Return the [x, y] coordinate for the center point of the cell that contains the specified text.  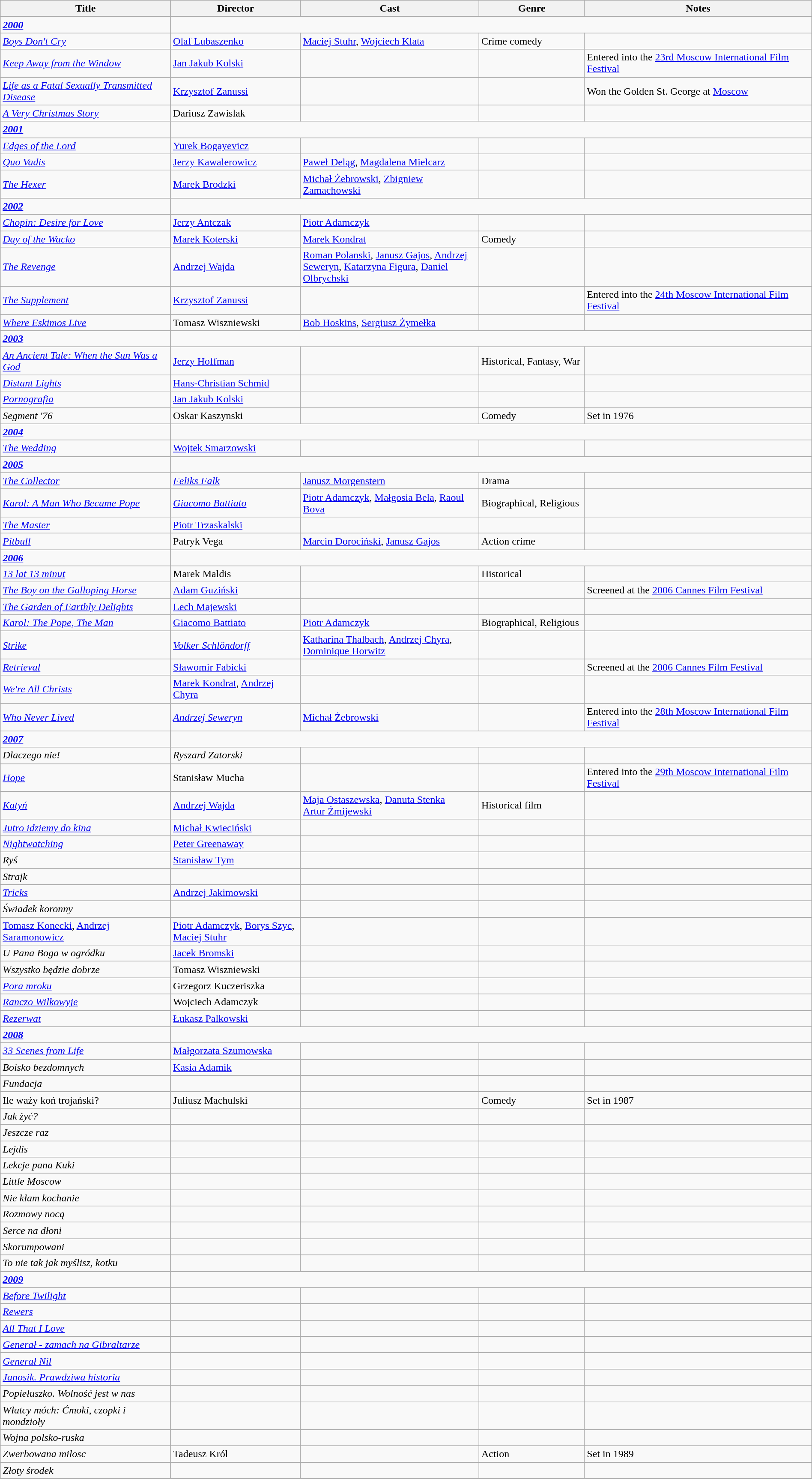
Set in 1989 [698, 1454]
13 lat 13 minut [86, 574]
Paweł Deląg, Magdalena Mielcarz [390, 162]
2000 [86, 25]
Action crime [531, 541]
Notes [698, 9]
Jeszcze raz [86, 1132]
Boisko bezdomnych [86, 1067]
Historical film [531, 805]
Jerzy Antczak [236, 222]
Ile waży koń trojański? [86, 1100]
Stanisław Tym [236, 860]
Keep Away from the Window [86, 63]
Historical, Fantasy, War [531, 361]
Volker Schlöndorff [236, 645]
2005 [86, 464]
Historical [531, 574]
Jerzy Kawalerowicz [236, 162]
Andrzej Jakimowski [236, 893]
Boys Don't Cry [86, 41]
We're All Christs [86, 689]
Łukasz Palkowski [236, 1018]
Hans-Christian Schmid [236, 383]
Strike [86, 645]
Dlaczego nie! [86, 755]
Fundacja [86, 1084]
Segment '76 [86, 416]
Popiełuszko. Wolność jest w nas [86, 1393]
2008 [86, 1035]
Patryk Vega [236, 541]
Pora mroku [86, 986]
Marek Kondrat [390, 239]
Katharina Thalbach, Andrzej Chyra, Dominique Horwitz [390, 645]
U Pana Boga w ogródku [86, 953]
Tomasz Konecki, Andrzej Saramonowicz [86, 931]
The Wedding [86, 448]
Sławomir Fabicki [236, 667]
Rozmowy nocą [86, 1214]
All That I Love [86, 1328]
The Master [86, 525]
Peter Greenaway [236, 844]
Maja Ostaszewska, Danuta StenkaArtur Żmijewski [390, 805]
Distant Lights [86, 383]
Action [531, 1454]
Nie kłam kochanie [86, 1198]
Jacek Bromski [236, 953]
Janosik. Prawdziwa historia [86, 1377]
An Ancient Tale: When the Sun Was a God [86, 361]
Wojciech Adamczyk [236, 1002]
Drama [531, 481]
Karol: The Pope, The Man [86, 623]
Strajk [86, 876]
Who Never Lived [86, 717]
Hope [86, 777]
Lech Majewski [236, 607]
Ryszard Zatorski [236, 755]
Entered into the 29th Moscow International Film Festival [698, 777]
Nightwatching [86, 844]
Entered into the 23rd Moscow International Film Festival [698, 63]
Edges of the Lord [86, 146]
2001 [86, 129]
Oskar Kaszynski [236, 416]
33 Scenes from Life [86, 1051]
Lejdis [86, 1149]
Ranczo Wilkowyje [86, 1002]
Set in 1976 [698, 416]
Michał Żebrowski, Zbigniew Zamachowski [390, 184]
Małgorzata Szumowska [236, 1051]
Quo Vadis [86, 162]
Roman Polanski, Janusz Gajos, Andrzej Seweryn, Katarzyna Figura, Daniel Olbrychski [390, 267]
Jutro idziemy do kina [86, 827]
Bob Hoskins, Sergiusz Żymełka [390, 323]
Tadeusz Król [236, 1454]
The Garden of Earthly Delights [86, 607]
Feliks Falk [236, 481]
Generał Nil [86, 1361]
Entered into the 28th Moscow International Film Festival [698, 717]
Jerzy Hoffman [236, 361]
Kasia Adamik [236, 1067]
Won the Golden St. George at Moscow [698, 91]
Ryś [86, 860]
Lekcje pana Kuki [86, 1165]
The Hexer [86, 184]
Generał - zamach na Gibraltarze [86, 1344]
To nie tak jak myślisz, kotku [86, 1263]
Grzegorz Kuczeriszka [236, 986]
2003 [86, 339]
Adam Guziński [236, 590]
Marek Kondrat, Andrzej Chyra [236, 689]
2006 [86, 557]
Director [236, 9]
Pitbull [86, 541]
Olaf Lubaszenko [236, 41]
The Boy on the Galloping Horse [86, 590]
Rewers [86, 1312]
Andrzej Seweryn [236, 717]
Serce na dłoni [86, 1231]
Little Moscow [86, 1182]
Pornografia [86, 399]
2007 [86, 739]
Wojna polsko-ruska [86, 1438]
Stanisław Mucha [236, 777]
Piotr Adamczyk, Małgosia Bela, Raoul Bova [390, 503]
Before Twilight [86, 1296]
Day of the Wacko [86, 239]
Marek Maldis [236, 574]
Janusz Morgenstern [390, 481]
Yurek Bogayevicz [236, 146]
Świadek koronny [86, 909]
Wojtek Smarzowski [236, 448]
Chopin: Desire for Love [86, 222]
Life as a Fatal Sexually Transmitted Disease [86, 91]
Skorumpowani [86, 1247]
Retrieval [86, 667]
Marek Koterski [236, 239]
Cast [390, 9]
Marek Brodzki [236, 184]
The Collector [86, 481]
Rezerwat [86, 1018]
Where Eskimos Live [86, 323]
Piotr Adamczyk, Borys Szyc, Maciej Stuhr [236, 931]
Juliusz Machulski [236, 1100]
Wszystko będzie dobrze [86, 970]
Piotr Trzaskalski [236, 525]
Michał Żebrowski [390, 717]
2009 [86, 1279]
Entered into the 24th Moscow International Film Festival [698, 301]
Jak żyć? [86, 1116]
Włatcy móch: Ćmoki, czopki i mondzioły [86, 1416]
Genre [531, 9]
Title [86, 9]
Złoty środek [86, 1470]
Marcin Dorociński, Janusz Gajos [390, 541]
Crime comedy [531, 41]
Maciej Stuhr, Wojciech Klata [390, 41]
Tricks [86, 893]
Zwerbowana milosc [86, 1454]
2002 [86, 206]
The Revenge [86, 267]
The Supplement [86, 301]
A Very Christmas Story [86, 113]
2004 [86, 432]
Karol: A Man Who Became Pope [86, 503]
Katyń [86, 805]
Dariusz Zawislak [236, 113]
Michał Kwieciński [236, 827]
Set in 1987 [698, 1100]
